Detect which cell encompasses the target text, then output its (X, Y) center coordinate. 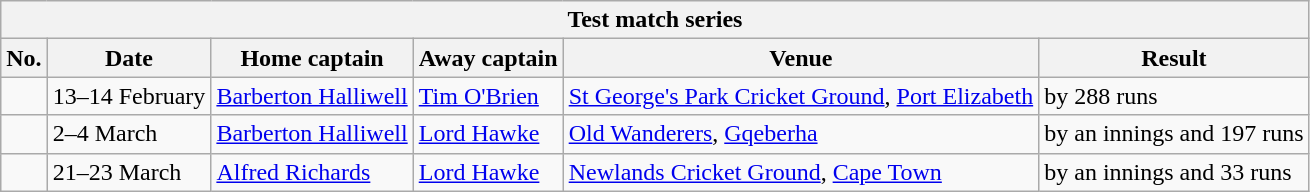
Home captain (312, 58)
Date (129, 58)
Away captain (488, 58)
Venue (801, 58)
2–4 March (129, 134)
by an innings and 197 runs (1174, 134)
Alfred Richards (312, 172)
Result (1174, 58)
by 288 runs (1174, 96)
Newlands Cricket Ground, Cape Town (801, 172)
21–23 March (129, 172)
Test match series (655, 20)
No. (24, 58)
13–14 February (129, 96)
by an innings and 33 runs (1174, 172)
St George's Park Cricket Ground, Port Elizabeth (801, 96)
Tim O'Brien (488, 96)
Old Wanderers, Gqeberha (801, 134)
